Scan for the cell matching the given text and deliver its [x, y] coordinate at center. 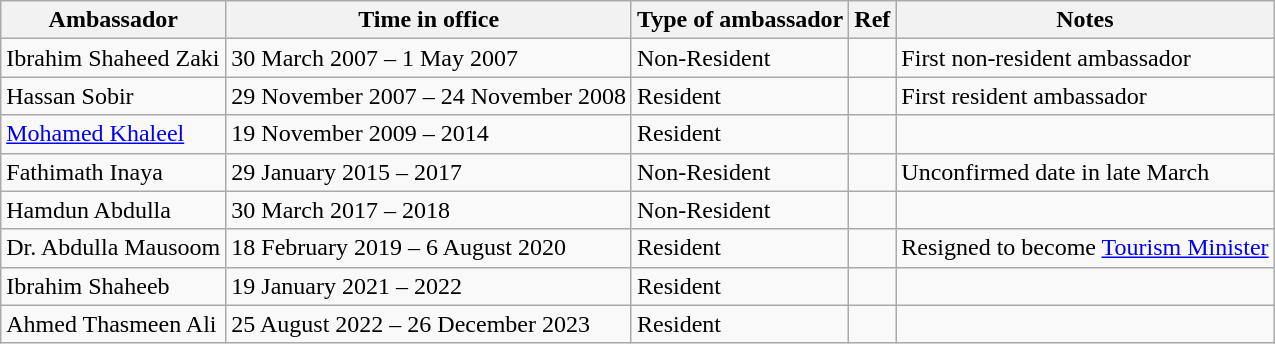
Fathimath Inaya [114, 172]
Hassan Sobir [114, 96]
Ibrahim Shaheed Zaki [114, 58]
Ambassador [114, 20]
29 November 2007 – 24 November 2008 [429, 96]
Ref [872, 20]
29 January 2015 – 2017 [429, 172]
18 February 2019 – 6 August 2020 [429, 248]
19 November 2009 – 2014 [429, 134]
Ahmed Thasmeen Ali [114, 324]
Notes [1085, 20]
First resident ambassador [1085, 96]
Time in office [429, 20]
Type of ambassador [740, 20]
Mohamed Khaleel [114, 134]
30 March 2017 – 2018 [429, 210]
Unconfirmed date in late March [1085, 172]
Ibrahim Shaheeb [114, 286]
Hamdun Abdulla [114, 210]
Dr. Abdulla Mausoom [114, 248]
19 January 2021 – 2022 [429, 286]
25 August 2022 – 26 December 2023 [429, 324]
First non-resident ambassador [1085, 58]
Resigned to become Tourism Minister [1085, 248]
30 March 2007 – 1 May 2007 [429, 58]
